Locate the cell with the specified text and output its [x, y] center coordinate. 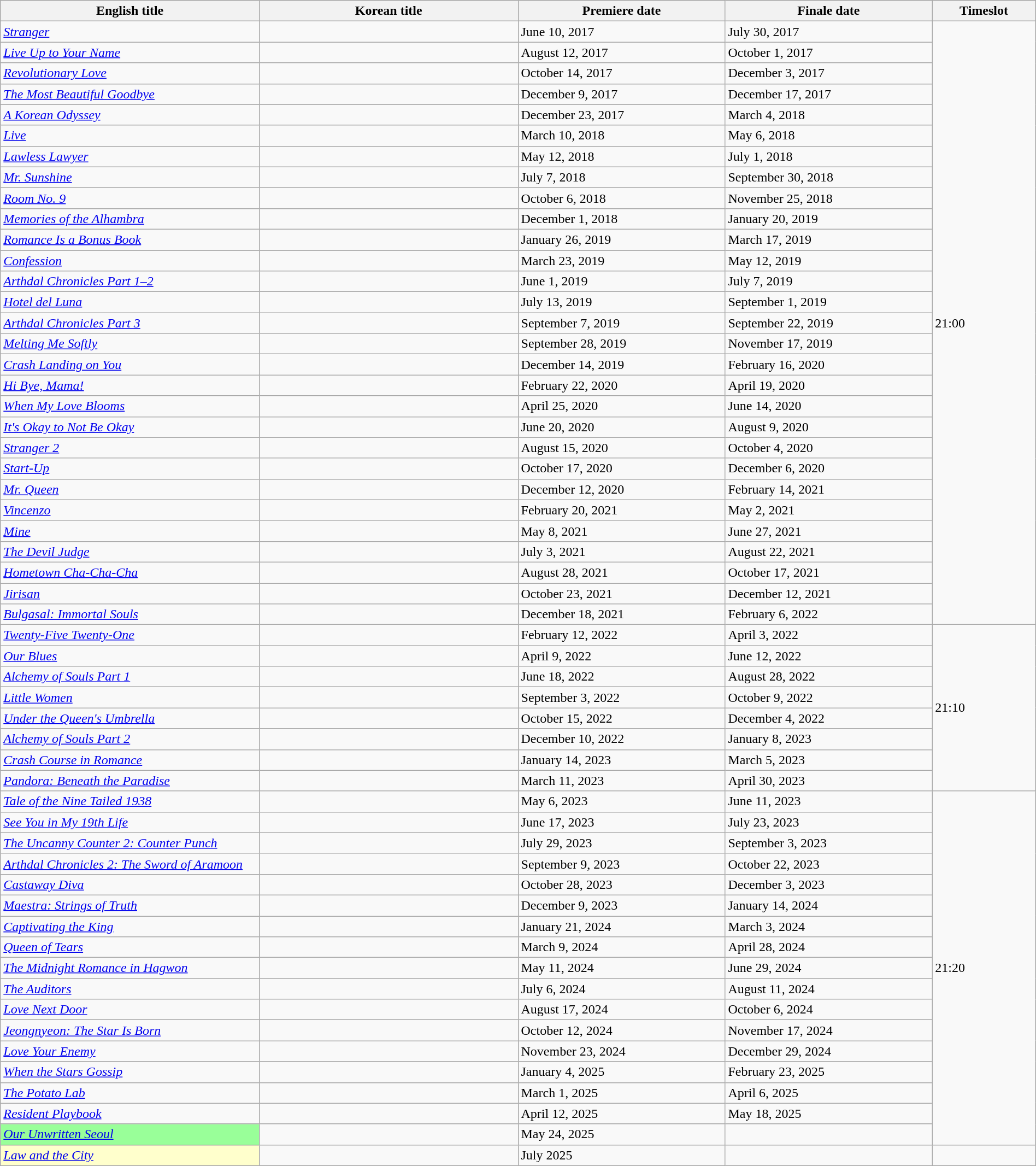
November 17, 2019 [828, 344]
March 3, 2024 [828, 927]
May 12, 2018 [622, 156]
March 9, 2024 [622, 947]
August 17, 2024 [622, 1010]
Live Up to Your Name [130, 52]
May 2, 2021 [828, 510]
May 12, 2019 [828, 261]
July 1, 2018 [828, 156]
The Devil Judge [130, 552]
December 12, 2021 [828, 593]
December 29, 2024 [828, 1051]
April 30, 2023 [828, 781]
July 23, 2023 [828, 822]
September 22, 2019 [828, 323]
Queen of Tears [130, 947]
Stranger [130, 32]
August 9, 2020 [828, 427]
Mr. Sunshine [130, 177]
The Most Beautiful Goodbye [130, 94]
English title [130, 11]
Resident Playbook [130, 1114]
Mr. Queen [130, 489]
October 17, 2021 [828, 572]
September 9, 2023 [622, 864]
Arthdal Chronicles Part 3 [130, 323]
February 20, 2021 [622, 510]
July 2025 [622, 1155]
July 30, 2017 [828, 32]
July 6, 2024 [622, 989]
December 17, 2017 [828, 94]
January 4, 2025 [622, 1072]
December 6, 2020 [828, 468]
September 1, 2019 [828, 302]
September 28, 2019 [622, 344]
21:00 [984, 323]
21:20 [984, 968]
November 17, 2024 [828, 1030]
April 19, 2020 [828, 385]
September 7, 2019 [622, 323]
Premiere date [622, 11]
Melting Me Softly [130, 344]
Hi Bye, Mama! [130, 385]
October 9, 2022 [828, 698]
February 22, 2020 [622, 385]
Start-Up [130, 468]
Our Blues [130, 656]
August 12, 2017 [622, 52]
Jirisan [130, 593]
December 23, 2017 [622, 115]
Castaway Diva [130, 884]
February 6, 2022 [828, 614]
October 23, 2021 [622, 593]
January 20, 2019 [828, 219]
March 4, 2018 [828, 115]
January 14, 2024 [828, 905]
Pandora: Beneath the Paradise [130, 781]
May 6, 2018 [828, 136]
May 8, 2021 [622, 531]
June 29, 2024 [828, 968]
June 11, 2023 [828, 801]
December 14, 2019 [622, 365]
October 1, 2017 [828, 52]
February 23, 2025 [828, 1072]
June 14, 2020 [828, 406]
March 1, 2025 [622, 1093]
February 16, 2020 [828, 365]
Revolutionary Love [130, 73]
Twenty-Five Twenty-One [130, 635]
June 27, 2021 [828, 531]
Maestra: Strings of Truth [130, 905]
May 6, 2023 [622, 801]
See You in My 19th Life [130, 822]
July 13, 2019 [622, 302]
September 3, 2022 [622, 698]
June 10, 2017 [622, 32]
Alchemy of Souls Part 2 [130, 739]
Bulgasal: Immortal Souls [130, 614]
21:10 [984, 708]
Memories of the Alhambra [130, 219]
October 4, 2020 [828, 448]
September 30, 2018 [828, 177]
June 17, 2023 [622, 822]
March 11, 2023 [622, 781]
Alchemy of Souls Part 1 [130, 677]
Korean title [388, 11]
Room No. 9 [130, 198]
January 8, 2023 [828, 739]
Vincenzo [130, 510]
November 23, 2024 [622, 1051]
October 14, 2017 [622, 73]
Crash Landing on You [130, 365]
April 25, 2020 [622, 406]
Romance Is a Bonus Book [130, 239]
April 6, 2025 [828, 1093]
Stranger 2 [130, 448]
June 20, 2020 [622, 427]
December 1, 2018 [622, 219]
August 28, 2021 [622, 572]
December 3, 2017 [828, 73]
May 18, 2025 [828, 1114]
Tale of the Nine Tailed 1938 [130, 801]
June 1, 2019 [622, 282]
August 11, 2024 [828, 989]
It's Okay to Not Be Okay [130, 427]
August 15, 2020 [622, 448]
The Potato Lab [130, 1093]
October 6, 2018 [622, 198]
January 21, 2024 [622, 927]
When the Stars Gossip [130, 1072]
Finale date [828, 11]
Crash Course in Romance [130, 760]
January 14, 2023 [622, 760]
April 3, 2022 [828, 635]
Hometown Cha-Cha-Cha [130, 572]
November 25, 2018 [828, 198]
A Korean Odyssey [130, 115]
July 29, 2023 [622, 843]
October 15, 2022 [622, 718]
March 5, 2023 [828, 760]
Timeslot [984, 11]
Hotel del Luna [130, 302]
August 22, 2021 [828, 552]
December 3, 2023 [828, 884]
Mine [130, 531]
July 7, 2018 [622, 177]
June 18, 2022 [622, 677]
Love Your Enemy [130, 1051]
September 3, 2023 [828, 843]
Little Women [130, 698]
December 12, 2020 [622, 489]
The Midnight Romance in Hagwon [130, 968]
December 10, 2022 [622, 739]
April 28, 2024 [828, 947]
Love Next Door [130, 1010]
October 28, 2023 [622, 884]
October 17, 2020 [622, 468]
October 12, 2024 [622, 1030]
Lawless Lawyer [130, 156]
December 4, 2022 [828, 718]
December 18, 2021 [622, 614]
October 22, 2023 [828, 864]
Arthdal Chronicles Part 1–2 [130, 282]
May 24, 2025 [622, 1134]
Under the Queen's Umbrella [130, 718]
July 7, 2019 [828, 282]
December 9, 2023 [622, 905]
Confession [130, 261]
Law and the City [130, 1155]
Arthdal Chronicles 2: The Sword of Aramoon [130, 864]
Captivating the King [130, 927]
April 9, 2022 [622, 656]
August 28, 2022 [828, 677]
October 6, 2024 [828, 1010]
February 12, 2022 [622, 635]
May 11, 2024 [622, 968]
March 17, 2019 [828, 239]
January 26, 2019 [622, 239]
Jeongnyeon: The Star Is Born [130, 1030]
March 23, 2019 [622, 261]
The Uncanny Counter 2: Counter Punch [130, 843]
February 14, 2021 [828, 489]
Live [130, 136]
July 3, 2021 [622, 552]
When My Love Blooms [130, 406]
The Auditors [130, 989]
Our Unwritten Seoul [130, 1134]
April 12, 2025 [622, 1114]
June 12, 2022 [828, 656]
March 10, 2018 [622, 136]
December 9, 2017 [622, 94]
